Provide the [X, Y] coordinate of the cell's center where the given text is located.  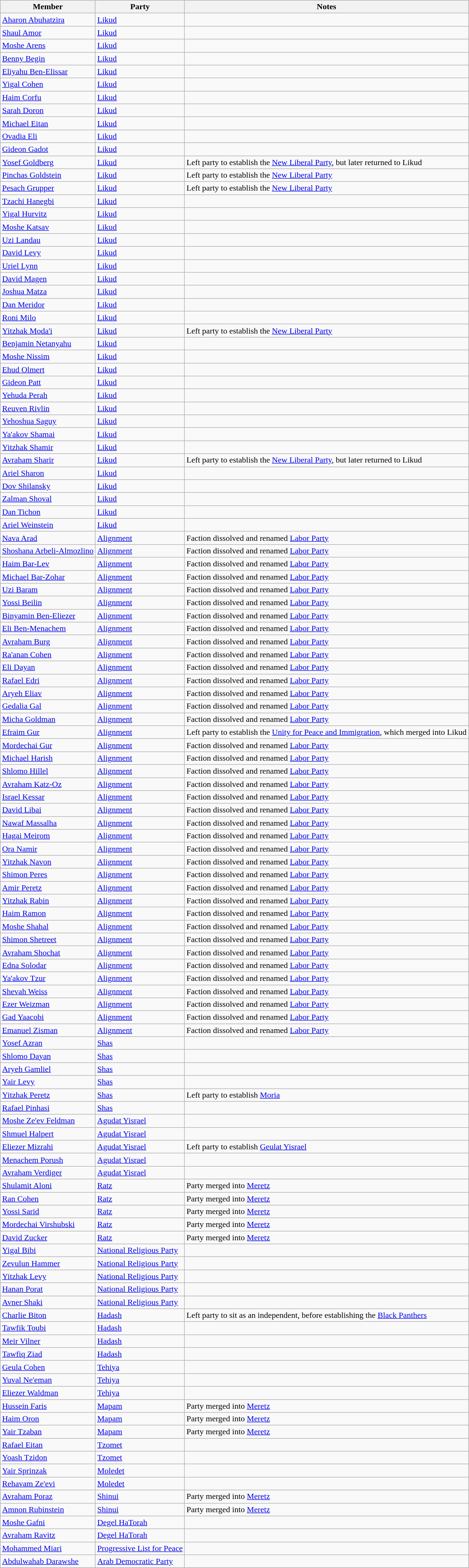
Michael Bar-Zohar [48, 577]
Reuven Rivlin [48, 408]
Moshe Shahal [48, 926]
David Libai [48, 810]
Haim Ramon [48, 914]
Avraham Verdiger [48, 1173]
Avraham Shochat [48, 952]
Notes [326, 7]
Tawfik Toubi [48, 1328]
Shlomo Dayan [48, 1056]
Shoshana Arbeli-Almozlino [48, 551]
Yehuda Perah [48, 395]
Yuval Ne'eman [48, 1380]
Haim Corfu [48, 97]
Amir Peretz [48, 888]
Emanuel Zisman [48, 1030]
Avner Shaki [48, 1302]
Haim Oron [48, 1419]
Yitzhak Moda'i [48, 330]
Shaul Amor [48, 33]
Gedalia Gal [48, 706]
Mordechai Gur [48, 745]
Israel Kessar [48, 797]
Moshe Nissim [48, 356]
Mordechai Virshubski [48, 1225]
Left party to sit as an independent, before establishing the Black Panthers [326, 1315]
Menachem Porush [48, 1160]
Benny Begin [48, 59]
Amnon Rubinstein [48, 1509]
Uzi Landau [48, 240]
Pesach Grupper [48, 188]
Efraim Gur [48, 732]
Ora Namir [48, 849]
Aharon Abuhatzira [48, 20]
Michael Harish [48, 758]
Ariel Weinstein [48, 525]
Dan Meridor [48, 305]
Avraham Burg [48, 642]
Hanan Porat [48, 1289]
Ran Cohen [48, 1198]
Uriel Lynn [48, 266]
Dan Tichon [48, 512]
Aryeh Eliav [48, 693]
Zalman Shoval [48, 499]
Meir Vilner [48, 1341]
Moshe Gafni [48, 1522]
Charlie Biton [48, 1315]
Moshe Ze'ev Feldman [48, 1121]
Shimon Peres [48, 875]
Zevulun Hammer [48, 1263]
Shlomo Hillel [48, 771]
Yair Tzaban [48, 1432]
Yitzhak Levy [48, 1276]
Avraham Sharir [48, 460]
Yigal Bibi [48, 1250]
Gideon Patt [48, 383]
David Zucker [48, 1238]
Ya'akov Tzur [48, 978]
Arab Democratic Party [140, 1561]
David Magen [48, 279]
Moshe Katsav [48, 227]
Yigal Hurvitz [48, 214]
Yitzhak Rabin [48, 901]
Ra'anan Cohen [48, 654]
Nawaf Massalha [48, 823]
Benjamin Netanyahu [48, 343]
Binyamin Ben-Eliezer [48, 616]
Eliezer Mizrahi [48, 1147]
Eli Dayan [48, 667]
Yair Sprinzak [48, 1471]
Rehavam Ze'evi [48, 1484]
Nava Arad [48, 538]
Left party to establish Moria [326, 1095]
David Levy [48, 253]
Moshe Arens [48, 46]
Avraham Poraz [48, 1497]
Party [140, 7]
Geula Cohen [48, 1367]
Yitzhak Navon [48, 862]
Yosef Azran [48, 1043]
Rafael Pinhasi [48, 1108]
Eliyahu Ben-Elissar [48, 71]
Aryeh Gamliel [48, 1069]
Ya'akov Shamai [48, 434]
Yoash Tzidon [48, 1458]
Shulamit Aloni [48, 1185]
Mohammed Miari [48, 1548]
Avraham Katz-Oz [48, 784]
Rafael Eitan [48, 1445]
Pinchas Goldstein [48, 175]
Shevah Weiss [48, 991]
Eli Ben-Menachem [48, 629]
Gideon Gadot [48, 149]
Shmuel Halpert [48, 1134]
Gad Yaacobi [48, 1017]
Eliezer Waldman [48, 1393]
Ariel Sharon [48, 473]
Michael Eitan [48, 123]
Tawfiq Ziad [48, 1354]
Dov Shilansky [48, 486]
Avraham Ravitz [48, 1535]
Ehud Olmert [48, 369]
Tzachi Hanegbi [48, 201]
Edna Solodar [48, 965]
Ovadia Eli [48, 136]
Left party to establish the Unity for Peace and Immigration, which merged into Likud [326, 732]
Member [48, 7]
Yossi Beilin [48, 603]
Yosef Goldberg [48, 162]
Yitzhak Peretz [48, 1095]
Yossi Sarid [48, 1212]
Roni Milo [48, 318]
Yair Levy [48, 1082]
Yehoshua Saguy [48, 421]
Ezer Weizman [48, 1004]
Sarah Doron [48, 110]
Yigal Cohen [48, 84]
Haim Bar-Lev [48, 564]
Abdulwahab Darawshe [48, 1561]
Progressive List for Peace [140, 1548]
Yitzhak Shamir [48, 447]
Rafael Edri [48, 680]
Uzi Baram [48, 590]
Hussein Faris [48, 1406]
Left party to establish Geulat Yisrael [326, 1147]
Joshua Matza [48, 292]
Micha Goldman [48, 719]
Shimon Shetreet [48, 939]
Hagai Meirom [48, 836]
